Locate the cell with the specified text and output its [x, y] center coordinate. 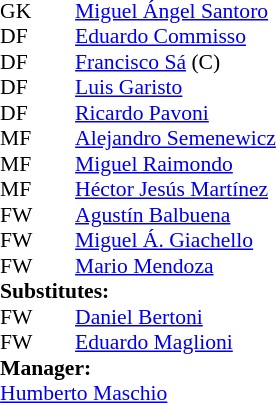
Daniel Bertoni [176, 317]
Miguel Raimondo [176, 164]
Manager: [138, 368]
Luis Garisto [176, 87]
Miguel Á. Giachello [176, 241]
Substitutes: [138, 291]
Francisco Sá (C) [176, 62]
Ricardo Pavoni [176, 113]
Mario Mendoza [176, 266]
Agustín Balbuena [176, 215]
Eduardo Maglioni [176, 343]
Héctor Jesús Martínez [176, 189]
Alejandro Semenewicz [176, 139]
Eduardo Commisso [176, 37]
